Output the [x, y] coordinate of the center of the cell containing the given text.  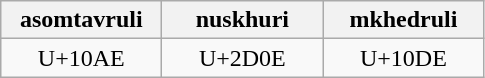
U+2D0E [242, 58]
U+10AE [82, 58]
asomtavruli [82, 20]
mkhedruli [404, 20]
nuskhuri [242, 20]
U+10DE [404, 58]
